Provide the [x, y] coordinate of the cell's center where the given text is located.  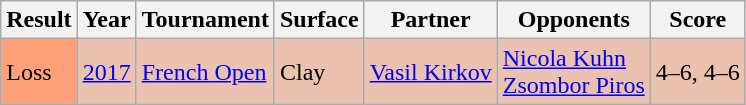
Clay [319, 72]
Tournament [205, 20]
Nicola Kuhn Zsombor Piros [574, 72]
Year [106, 20]
Opponents [574, 20]
Loss [39, 72]
Vasil Kirkov [430, 72]
2017 [106, 72]
Partner [430, 20]
French Open [205, 72]
Score [698, 20]
Result [39, 20]
4–6, 4–6 [698, 72]
Surface [319, 20]
